Detect which cell encompasses the target text, then output its (X, Y) center coordinate. 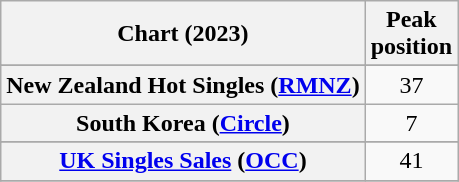
South Korea (Circle) (183, 123)
7 (411, 123)
41 (411, 161)
Peakposition (411, 34)
Chart (2023) (183, 34)
37 (411, 85)
UK Singles Sales (OCC) (183, 161)
New Zealand Hot Singles (RMNZ) (183, 85)
